From the cell containing the given text, extract its center point as (x, y) coordinate. 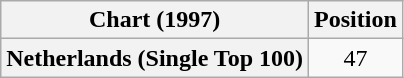
Chart (1997) (155, 20)
47 (356, 58)
Position (356, 20)
Netherlands (Single Top 100) (155, 58)
